Scan for the cell matching the given text and deliver its (x, y) coordinate at center. 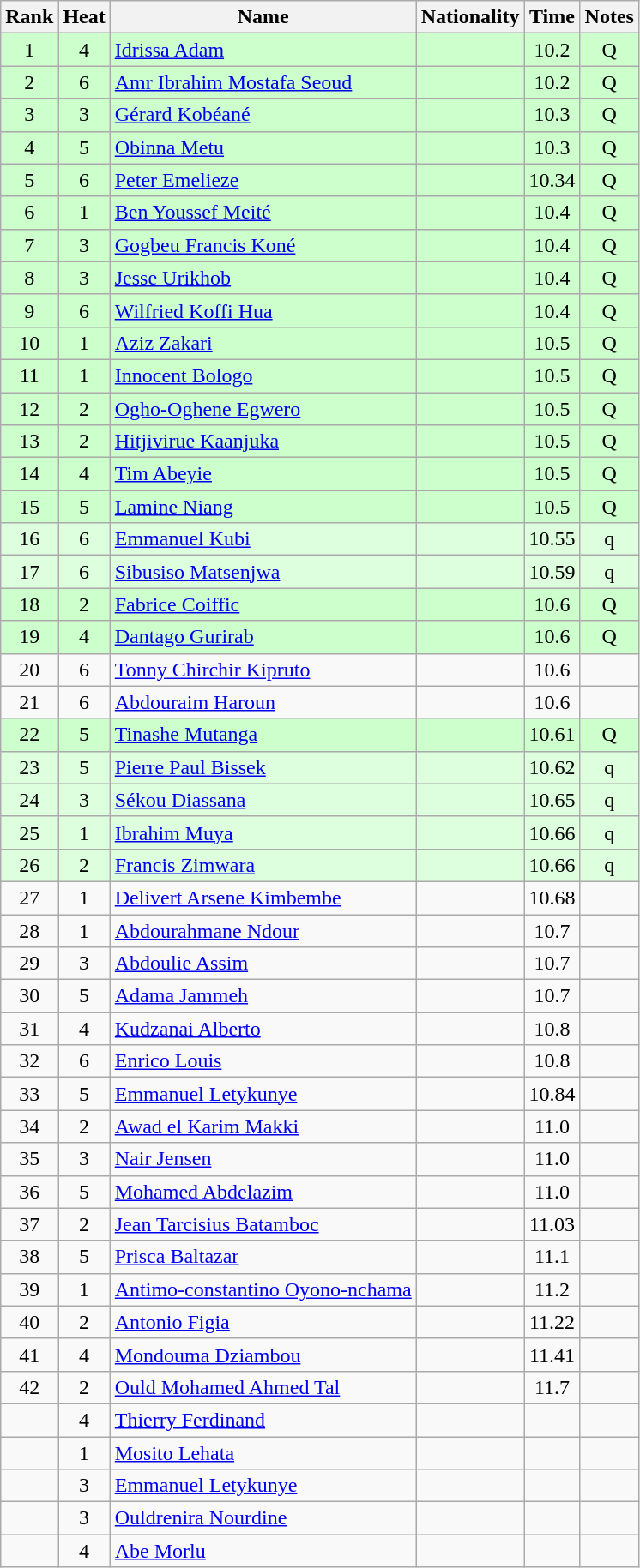
Gérard Kobéané (263, 115)
Abdouraim Haroun (263, 702)
Thierry Ferdinand (263, 1420)
10.55 (552, 539)
Lamine Niang (263, 507)
14 (29, 474)
12 (29, 409)
8 (29, 278)
Wilfried Koffi Hua (263, 310)
Peter Emelieze (263, 180)
Time (552, 17)
Pierre Paul Bissek (263, 767)
Delivert Arsene Kimbembe (263, 898)
Francis Zimwara (263, 865)
10.34 (552, 180)
Jesse Urikhob (263, 278)
Abe Morlu (263, 1551)
Idrissa Adam (263, 50)
37 (29, 1224)
Awad el Karim Makki (263, 1126)
Tinashe Mutanga (263, 735)
35 (29, 1159)
24 (29, 800)
Heat (84, 17)
27 (29, 898)
Fabrice Coiffic (263, 604)
9 (29, 310)
Ogho-Oghene Egwero (263, 409)
Emmanuel Kubi (263, 539)
Abdourahmane Ndour (263, 930)
36 (29, 1192)
Rank (29, 17)
42 (29, 1387)
Mosito Lehata (263, 1453)
15 (29, 507)
26 (29, 865)
10.61 (552, 735)
Abdoulie Assim (263, 964)
Mondouma Dziambou (263, 1355)
40 (29, 1322)
Innocent Bologo (263, 375)
Antimo-constantino Oyono-nchama (263, 1289)
Nationality (470, 17)
29 (29, 964)
7 (29, 245)
10 (29, 343)
16 (29, 539)
Tim Abeyie (263, 474)
30 (29, 996)
Kudzanai Alberto (263, 1029)
Name (263, 17)
Adama Jammeh (263, 996)
Tonny Chirchir Kipruto (263, 670)
19 (29, 637)
Sibusiso Matsenjwa (263, 572)
Mohamed Abdelazim (263, 1192)
Ould Mohamed Ahmed Tal (263, 1387)
39 (29, 1289)
Dantago Gurirab (263, 637)
11.22 (552, 1322)
11.2 (552, 1289)
11.03 (552, 1224)
31 (29, 1029)
Gogbeu Francis Koné (263, 245)
10.62 (552, 767)
Ibrahim Muya (263, 832)
20 (29, 670)
10.65 (552, 800)
10.68 (552, 898)
Ouldrenira Nourdine (263, 1518)
Antonio Figia (263, 1322)
Enrico Louis (263, 1061)
17 (29, 572)
Amr Ibrahim Mostafa Seoud (263, 82)
10.84 (552, 1094)
38 (29, 1257)
Notes (609, 17)
25 (29, 832)
Ben Youssef Meité (263, 213)
23 (29, 767)
Jean Tarcisius Batamboc (263, 1224)
18 (29, 604)
21 (29, 702)
41 (29, 1355)
Obinna Metu (263, 147)
11.41 (552, 1355)
Sékou Diassana (263, 800)
11 (29, 375)
11.7 (552, 1387)
34 (29, 1126)
28 (29, 930)
Hitjivirue Kaanjuka (263, 442)
Nair Jensen (263, 1159)
10.59 (552, 572)
33 (29, 1094)
22 (29, 735)
Prisca Baltazar (263, 1257)
32 (29, 1061)
Aziz Zakari (263, 343)
13 (29, 442)
11.1 (552, 1257)
